Identify which cell holds the provided text, then report its [X, Y] central coordinate. 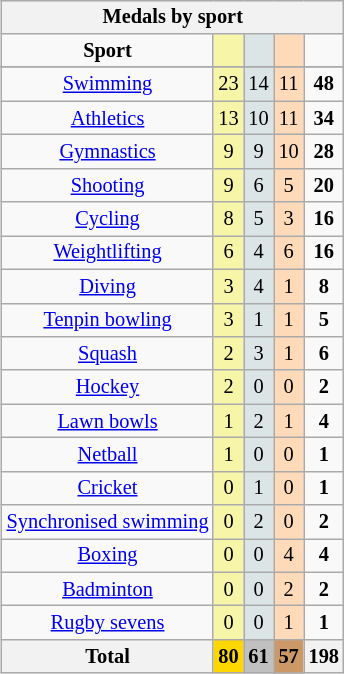
Gymnastics [108, 152]
Boxing [108, 556]
Sport [108, 51]
198 [324, 657]
Badminton [108, 589]
Swimming [108, 84]
Cricket [108, 488]
Squash [108, 354]
23 [228, 84]
34 [324, 118]
80 [228, 657]
Medals by sport [173, 17]
Cycling [108, 219]
Tenpin bowling [108, 320]
61 [259, 657]
Hockey [108, 387]
Diving [108, 286]
Weightlifting [108, 253]
Athletics [108, 118]
48 [324, 84]
Shooting [108, 185]
Total [108, 657]
Netball [108, 455]
Synchronised swimming [108, 522]
20 [324, 185]
Lawn bowls [108, 421]
57 [289, 657]
28 [324, 152]
14 [259, 84]
Rugby sevens [108, 623]
13 [228, 118]
